Detect which cell encompasses the target text, then output its [x, y] center coordinate. 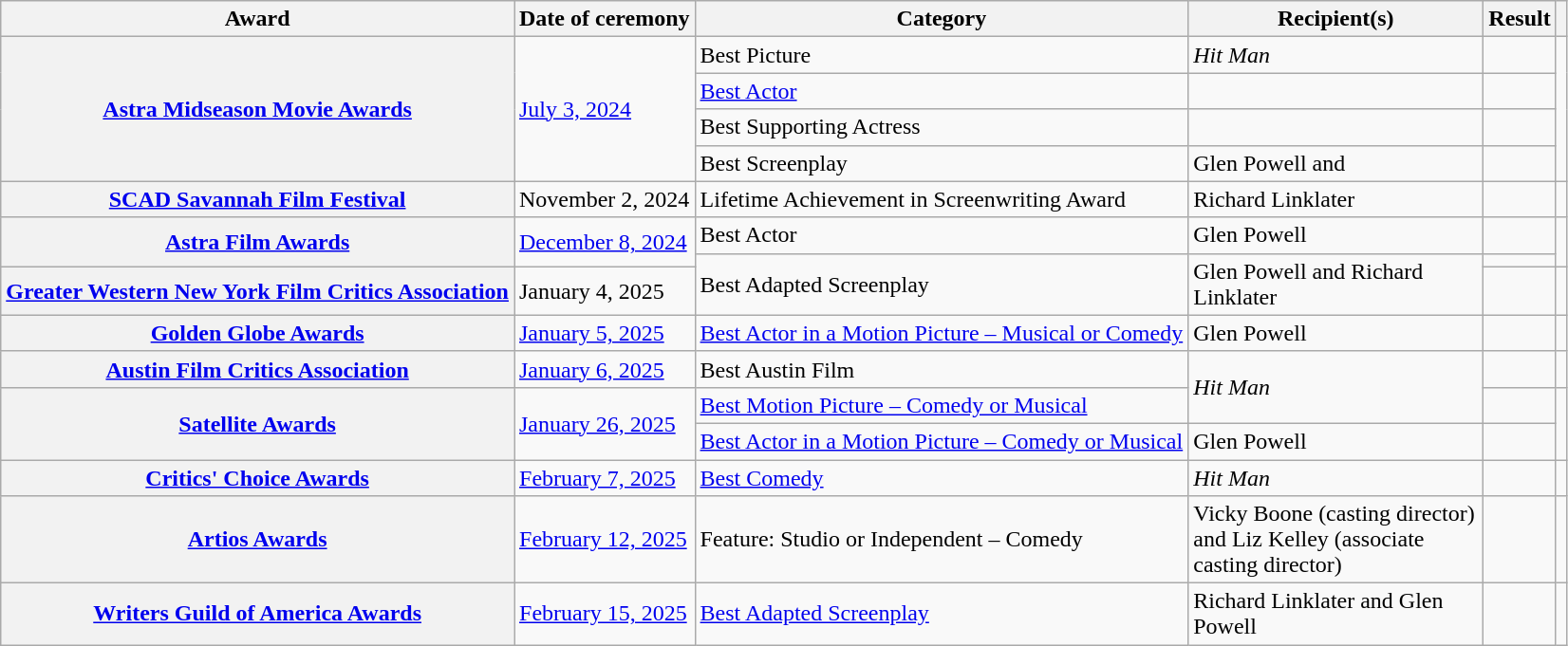
January 5, 2025 [606, 333]
January 4, 2025 [606, 291]
Richard Linklater [1336, 199]
Date of ceremony [606, 19]
Satellite Awards [258, 423]
Vicky Boone (casting director) and Liz Kelley (associate casting director) [1336, 540]
Best Comedy [942, 477]
February 12, 2025 [606, 540]
Artios Awards [258, 540]
Best Austin Film [942, 369]
Glen Powell and Richard Linklater [1336, 285]
February 7, 2025 [606, 477]
December 8, 2024 [606, 243]
February 15, 2025 [606, 615]
Glen Powell and [1336, 163]
Best Supporting Actress [942, 127]
January 26, 2025 [606, 423]
Lifetime Achievement in Screenwriting Award [942, 199]
Writers Guild of America Awards [258, 615]
Recipient(s) [1336, 19]
Austin Film Critics Association [258, 369]
Result [1520, 19]
July 3, 2024 [606, 109]
Astra Film Awards [258, 243]
November 2, 2024 [606, 199]
SCAD Savannah Film Festival [258, 199]
Richard Linklater and Glen Powell [1336, 615]
Best Actor in a Motion Picture – Musical or Comedy [942, 333]
Best Picture [942, 55]
Feature: Studio or Independent – Comedy [942, 540]
Golden Globe Awards [258, 333]
January 6, 2025 [606, 369]
Astra Midseason Movie Awards [258, 109]
Critics' Choice Awards [258, 477]
Category [942, 19]
Award [258, 19]
Best Motion Picture – Comedy or Musical [942, 405]
Best Actor in a Motion Picture – Comedy or Musical [942, 441]
Greater Western New York Film Critics Association [258, 291]
Best Screenplay [942, 163]
